Pinpoint the cell where the given text exists, returning its [x, y] midpoint coordinate. 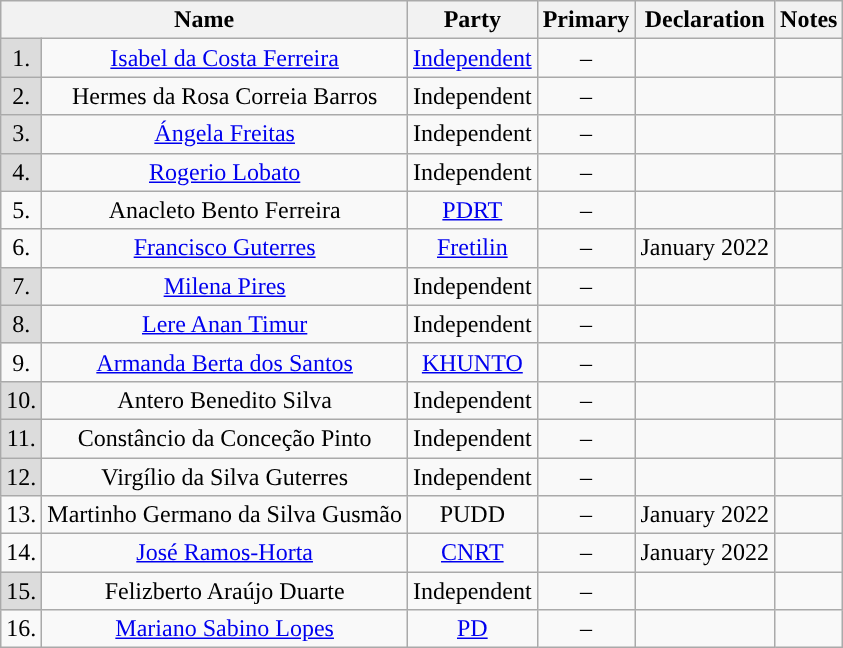
4. [22, 172]
Felizberto Araújo Duarte [225, 591]
CNRT [472, 553]
5. [22, 210]
Mariano Sabino Lopes [225, 629]
PD [472, 629]
8. [22, 324]
Antero Benedito Silva [225, 400]
Lere Anan Timur [225, 324]
Martinho Germano da Silva Gusmão [225, 515]
Francisco Guterres [225, 248]
Virgílio da Silva Guterres [225, 477]
Declaration [705, 20]
14. [22, 553]
Primary [586, 20]
PDRT [472, 210]
2. [22, 96]
10. [22, 400]
Ángela Freitas [225, 134]
Name [204, 20]
Anacleto Bento Ferreira [225, 210]
Fretilin [472, 248]
Milena Pires [225, 286]
6. [22, 248]
Hermes da Rosa Correia Barros [225, 96]
11. [22, 438]
13. [22, 515]
Constâncio da Conceção Pinto [225, 438]
7. [22, 286]
1. [22, 58]
PUDD [472, 515]
3. [22, 134]
Isabel da Costa Ferreira [225, 58]
12. [22, 477]
Armanda Berta dos Santos [225, 362]
Notes [809, 20]
16. [22, 629]
KHUNTO [472, 362]
José Ramos-Horta [225, 553]
15. [22, 591]
9. [22, 362]
Rogerio Lobato [225, 172]
Party [472, 20]
